Provide the (X, Y) coordinate of the cell's center where the given text is located.  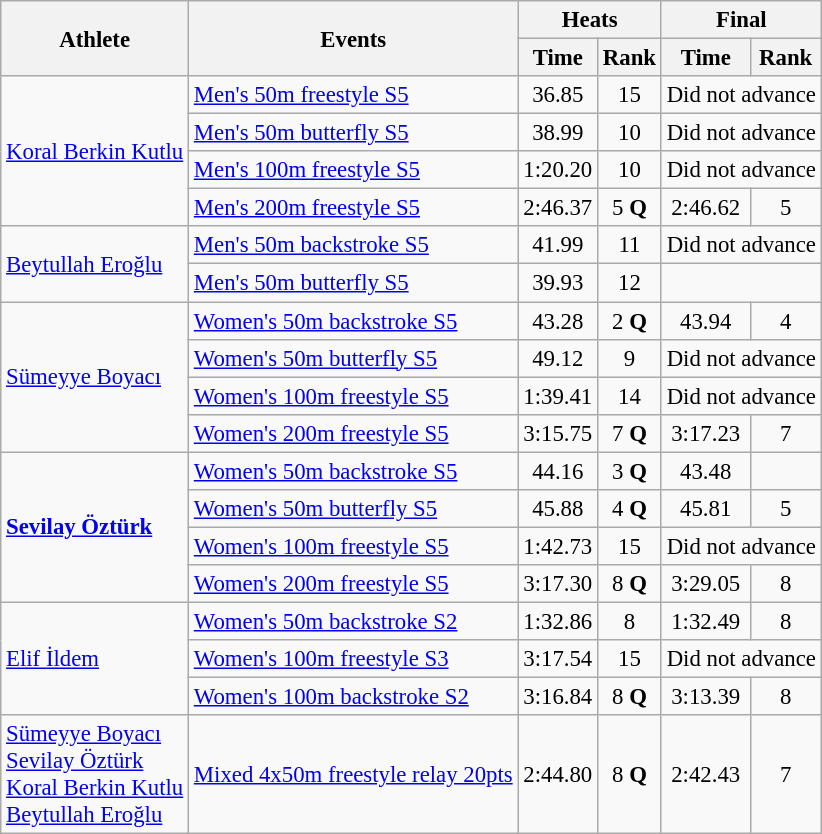
9 (630, 358)
3:16.84 (558, 697)
3 Q (630, 471)
Sümeyye Boyacı (95, 377)
7 Q (630, 433)
2:46.62 (706, 208)
1:32.49 (706, 621)
3:17.23 (706, 433)
2:46.37 (558, 208)
Koral Berkin Kutlu (95, 151)
Men's 50m backstroke S5 (354, 245)
Beytullah Eroğlu (95, 264)
43.28 (558, 321)
Men's 100m freestyle S5 (354, 170)
Men's 50m freestyle S5 (354, 95)
Women's 50m backstroke S2 (354, 621)
2:44.80 (558, 774)
Sevilay Öztürk (95, 527)
43.94 (706, 321)
3:17.30 (558, 584)
4 (786, 321)
3:13.39 (706, 697)
43.48 (706, 471)
Final (741, 20)
1:32.86 (558, 621)
12 (630, 283)
1:42.73 (558, 546)
11 (630, 245)
Heats (590, 20)
1:39.41 (558, 396)
Elif İldem (95, 658)
39.93 (558, 283)
14 (630, 396)
2 Q (630, 321)
5 Q (630, 208)
4 Q (630, 509)
3:17.54 (558, 659)
Men's 200m freestyle S5 (354, 208)
Women's 100m backstroke S2 (354, 697)
Events (354, 38)
45.88 (558, 509)
Athlete (95, 38)
Mixed 4x50m freestyle relay 20pts (354, 774)
Sümeyye BoyacıSevilay ÖztürkKoral Berkin KutluBeytullah Eroğlu (95, 774)
49.12 (558, 358)
1:20.20 (558, 170)
3:29.05 (706, 584)
3:15.75 (558, 433)
45.81 (706, 509)
41.99 (558, 245)
38.99 (558, 133)
44.16 (558, 471)
36.85 (558, 95)
Women's 100m freestyle S3 (354, 659)
2:42.43 (706, 774)
